Return the (X, Y) coordinate for the center point of the cell that contains the specified text.  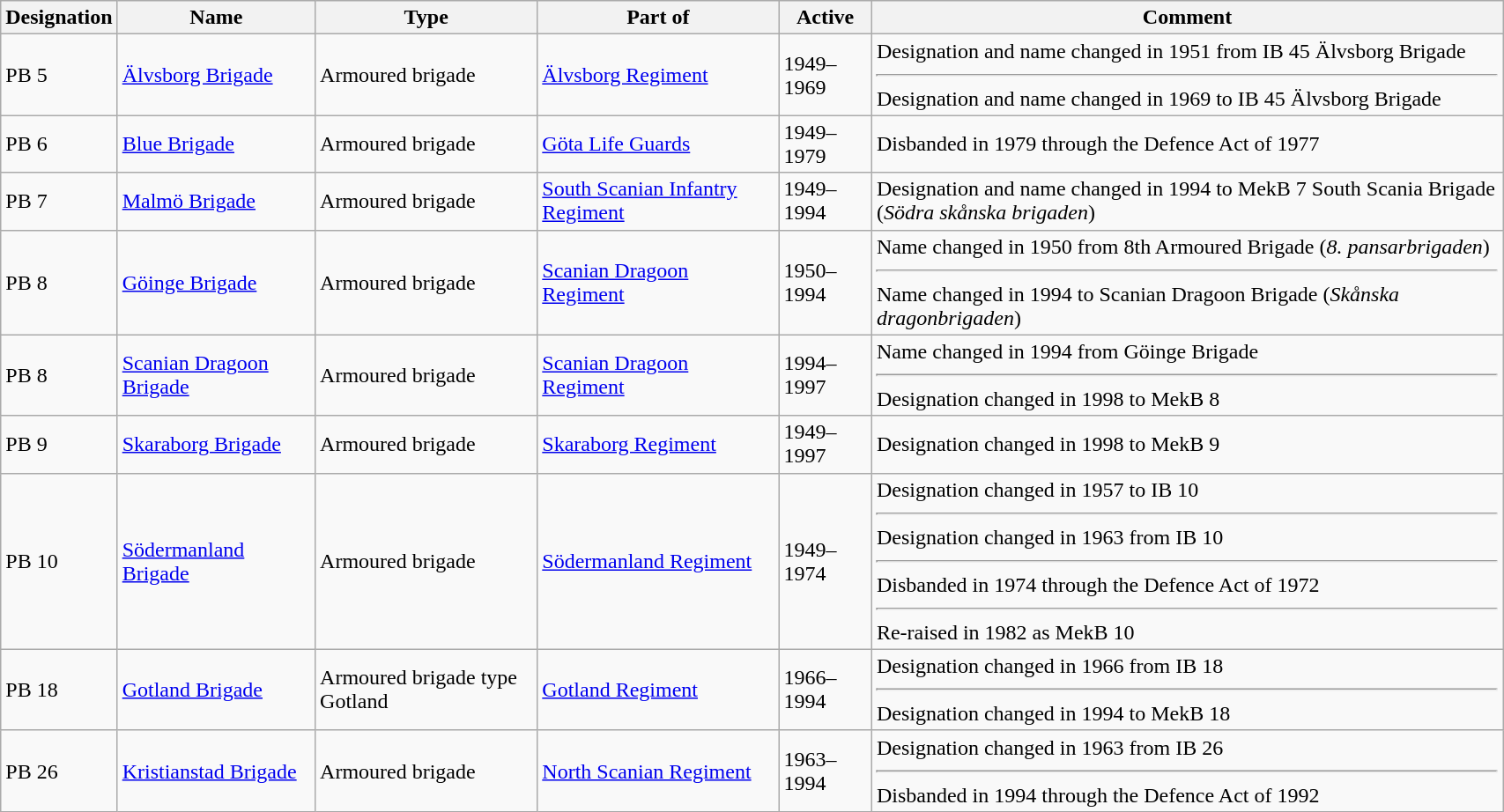
1949–1969 (826, 75)
PB 7 (59, 201)
PB 26 (59, 771)
Älvsborg Brigade (216, 75)
Skaraborg Regiment (658, 444)
PB 9 (59, 444)
Gotland Regiment (658, 690)
PB 6 (59, 144)
Active (826, 18)
1949–1974 (826, 561)
Gotland Brigade (216, 690)
Designation changed in 1966 from IB 18Designation changed in 1994 to MekB 18 (1187, 690)
Name (216, 18)
1994–1997 (826, 375)
Designation changed in 1963 from IB 26Disbanded in 1994 through the Defence Act of 1992 (1187, 771)
1949–1979 (826, 144)
Göta Life Guards (658, 144)
PB 18 (59, 690)
Type (426, 18)
South Scanian Infantry Regiment (658, 201)
1949–1994 (826, 201)
Armoured brigade type Gotland (426, 690)
Designation (59, 18)
PB 5 (59, 75)
Designation changed in 1998 to MekB 9 (1187, 444)
Disbanded in 1979 through the Defence Act of 1977 (1187, 144)
Kristianstad Brigade (216, 771)
North Scanian Regiment (658, 771)
Älvsborg Regiment (658, 75)
1949–1997 (826, 444)
Göinge Brigade (216, 282)
Malmö Brigade (216, 201)
Name changed in 1994 from Göinge BrigadeDesignation changed in 1998 to MekB 8 (1187, 375)
1950–1994 (826, 282)
Comment (1187, 18)
Blue Brigade (216, 144)
Södermanland Brigade (216, 561)
Designation and name changed in 1951 from IB 45 Älvsborg BrigadeDesignation and name changed in 1969 to IB 45 Älvsborg Brigade (1187, 75)
Skaraborg Brigade (216, 444)
Designation and name changed in 1994 to MekB 7 South Scania Brigade (Södra skånska brigaden) (1187, 201)
Scanian Dragoon Brigade (216, 375)
1963–1994 (826, 771)
1966–1994 (826, 690)
PB 10 (59, 561)
Name changed in 1950 from 8th Armoured Brigade (8. pansarbrigaden)Name changed in 1994 to Scanian Dragoon Brigade (Skånska dragonbrigaden) (1187, 282)
Part of (658, 18)
Södermanland Regiment (658, 561)
